Scan for the cell matching the given text and deliver its [x, y] coordinate at center. 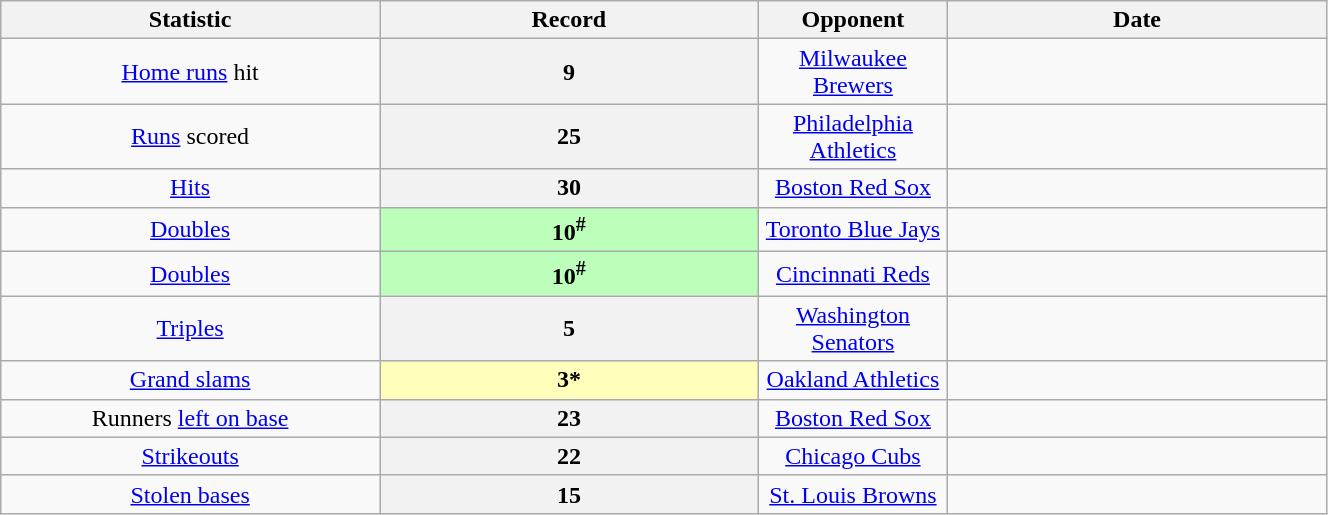
Home runs hit [190, 72]
Strikeouts [190, 456]
Grand slams [190, 380]
Statistic [190, 20]
15 [570, 494]
23 [570, 418]
9 [570, 72]
5 [570, 328]
30 [570, 188]
Runs scored [190, 136]
St. Louis Browns [852, 494]
Hits [190, 188]
Cincinnati Reds [852, 274]
Oakland Athletics [852, 380]
Chicago Cubs [852, 456]
Record [570, 20]
22 [570, 456]
Washington Senators [852, 328]
Runners left on base [190, 418]
Triples [190, 328]
Philadelphia Athletics [852, 136]
Toronto Blue Jays [852, 230]
Date [1138, 20]
Milwaukee Brewers [852, 72]
Stolen bases [190, 494]
3* [570, 380]
Opponent [852, 20]
25 [570, 136]
